Scan for the cell matching the given text and deliver its [X, Y] coordinate at center. 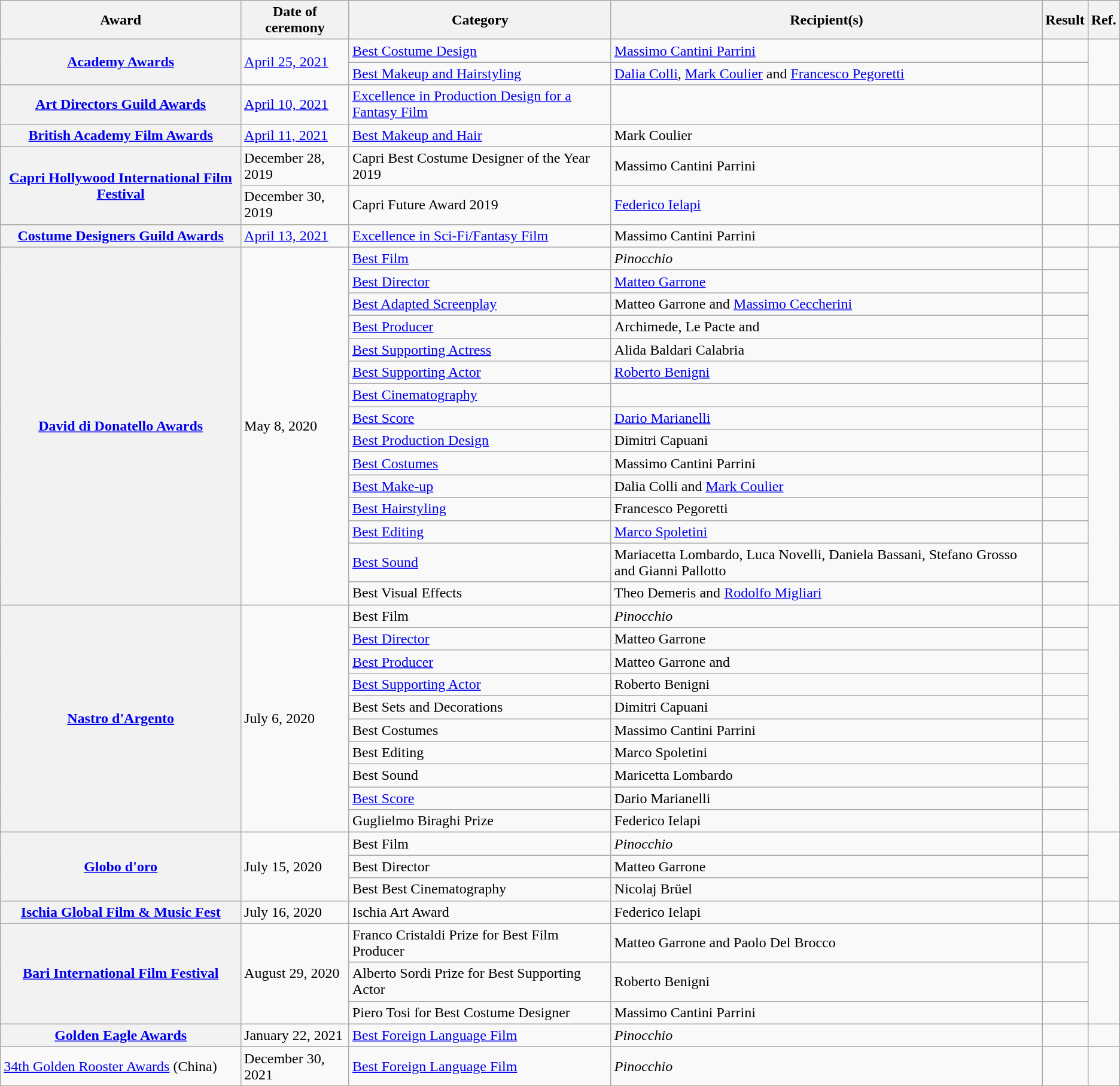
July 15, 2020 [296, 867]
Bari International Film Festival [121, 974]
Guglielmo Biraghi Prize [480, 821]
May 8, 2020 [296, 426]
April 10, 2021 [296, 104]
Best Hairstyling [480, 509]
Recipient(s) [826, 20]
Matteo Garrone and [826, 661]
Best Costume Design [480, 51]
Capri Best Costume Designer of the Year 2019 [480, 166]
Best Best Cinematography [480, 889]
Capri Hollywood International Film Festival [121, 185]
Best Makeup and Hair [480, 135]
Piero Tosi for Best Costume Designer [480, 1012]
Best Visual Effects [480, 593]
Result [1065, 20]
Golden Eagle Awards [121, 1035]
Excellence in Sci-Fi/Fantasy Film [480, 236]
Ischia Art Award [480, 912]
Category [480, 20]
December 30, 2021 [296, 1066]
Alberto Sordi Prize for Best Supporting Actor [480, 982]
April 25, 2021 [296, 62]
Best Production Design [480, 441]
Francesco Pegoretti [826, 509]
Matteo Garrone and Massimo Ceccherini [826, 304]
Capri Future Award 2019 [480, 205]
December 28, 2019 [296, 166]
January 22, 2021 [296, 1035]
April 11, 2021 [296, 135]
Best Adapted Screenplay [480, 304]
Ischia Global Film & Music Fest [121, 912]
Matteo Garrone and Paolo Del Brocco [826, 942]
Mark Coulier [826, 135]
Best Sets and Decorations [480, 707]
Nastro d'Argento [121, 719]
July 6, 2020 [296, 719]
Award [121, 20]
Dalia Colli and Mark Coulier [826, 486]
Globo d'oro [121, 867]
Best Make-up [480, 486]
Franco Cristaldi Prize for Best Film Producer [480, 942]
August 29, 2020 [296, 974]
Best Makeup and Hairstyling [480, 74]
April 13, 2021 [296, 236]
Theo Demeris and Rodolfo Migliari [826, 593]
Mariacetta Lombardo, Luca Novelli, Daniela Bassani, Stefano Grosso and Gianni Pallotto [826, 562]
Costume Designers Guild Awards [121, 236]
Excellence in Production Design for a Fantasy Film [480, 104]
Archimede, Le Pacte and [826, 327]
Maricetta Lombardo [826, 776]
Academy Awards [121, 62]
34th Golden Rooster Awards (China) [121, 1066]
Ref. [1103, 20]
Alida Baldari Calabria [826, 350]
Nicolaj Brüel [826, 889]
Art Directors Guild Awards [121, 104]
David di Donatello Awards [121, 426]
British Academy Film Awards [121, 135]
December 30, 2019 [296, 205]
Best Supporting Actress [480, 350]
Dalia Colli, Mark Coulier and Francesco Pegoretti [826, 74]
July 16, 2020 [296, 912]
Best Cinematography [480, 395]
Date of ceremony [296, 20]
